Return (x, y) of the center of cell containing provided text 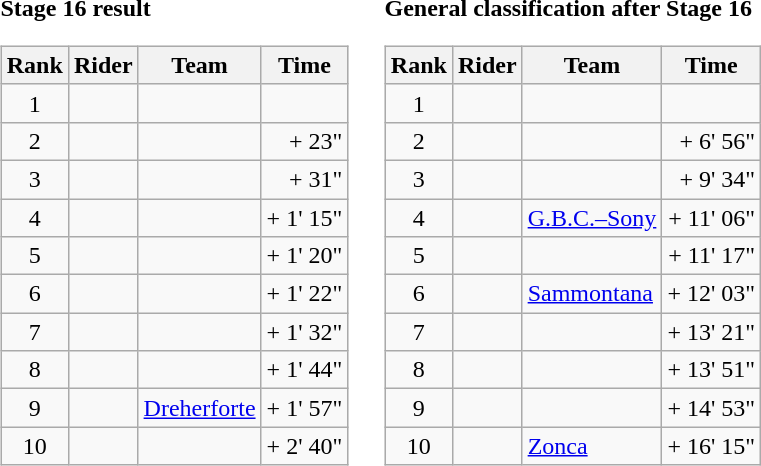
+ 9' 34" (712, 179)
+ 1' 44" (304, 370)
+ 13' 21" (712, 332)
+ 23" (304, 141)
Dreherforte (200, 408)
+ 31" (304, 179)
Sammontana (592, 294)
+ 1' 32" (304, 332)
+ 2' 40" (304, 446)
+ 11' 17" (712, 256)
+ 1' 20" (304, 256)
+ 1' 22" (304, 294)
+ 1' 57" (304, 408)
+ 14' 53" (712, 408)
+ 1' 15" (304, 217)
+ 12' 03" (712, 294)
Zonca (592, 446)
+ 11' 06" (712, 217)
+ 16' 15" (712, 446)
+ 13' 51" (712, 370)
G.B.C.–Sony (592, 217)
+ 6' 56" (712, 141)
